Pinpoint the cell where the given text exists, returning its (X, Y) midpoint coordinate. 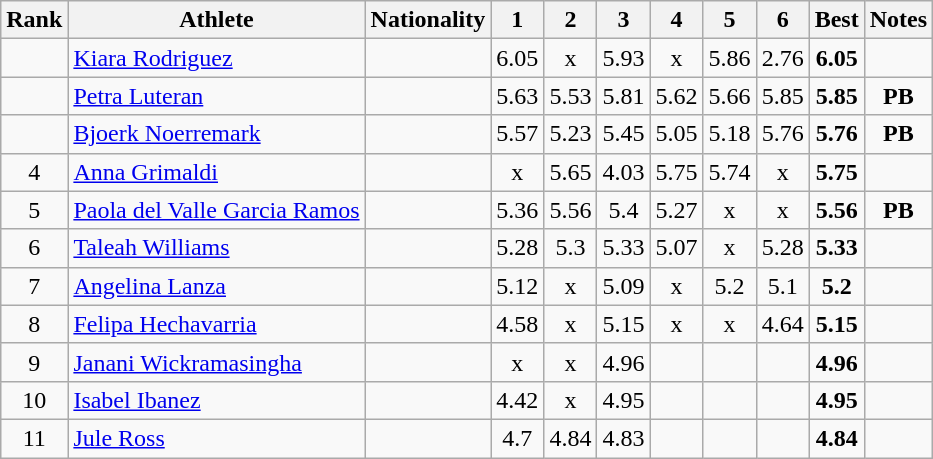
10 (34, 400)
Janani Wickramasingha (216, 362)
Paola del Valle Garcia Ramos (216, 210)
4.42 (518, 400)
5.09 (624, 286)
5.1 (782, 286)
Nationality (428, 20)
Angelina Lanza (216, 286)
5.86 (730, 58)
5.3 (570, 248)
5.66 (730, 96)
4.58 (518, 324)
5.27 (676, 210)
2.76 (782, 58)
5.45 (624, 134)
5.62 (676, 96)
4.64 (782, 324)
5.07 (676, 248)
7 (34, 286)
11 (34, 438)
2 (570, 20)
5.05 (676, 134)
5.93 (624, 58)
Petra Luteran (216, 96)
5.36 (518, 210)
4.7 (518, 438)
Bjoerk Noerremark (216, 134)
4.83 (624, 438)
5.23 (570, 134)
1 (518, 20)
Best (836, 20)
5.65 (570, 172)
Taleah Williams (216, 248)
3 (624, 20)
Anna Grimaldi (216, 172)
5.53 (570, 96)
8 (34, 324)
9 (34, 362)
5.4 (624, 210)
5.57 (518, 134)
Rank (34, 20)
Jule Ross (216, 438)
5.18 (730, 134)
Isabel Ibanez (216, 400)
5.74 (730, 172)
5.81 (624, 96)
Felipa Hechavarria (216, 324)
Kiara Rodriguez (216, 58)
Notes (898, 20)
5.63 (518, 96)
Athlete (216, 20)
5.12 (518, 286)
4.03 (624, 172)
